Return (x, y) of the center of cell containing provided text 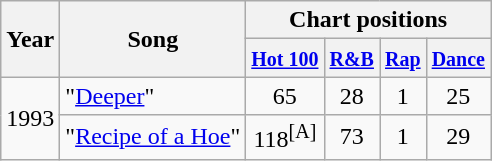
Dance (458, 58)
Rap (404, 58)
"Deeper" (153, 96)
25 (458, 96)
Chart positions (368, 20)
65 (285, 96)
Year (30, 39)
Hot 100 (285, 58)
29 (458, 138)
R&B (352, 58)
118[A] (285, 138)
73 (352, 138)
1993 (30, 118)
"Recipe of a Hoe" (153, 138)
28 (352, 96)
Song (153, 39)
